Determine the [X, Y] coordinate at the center of the cell enclosing the given text.  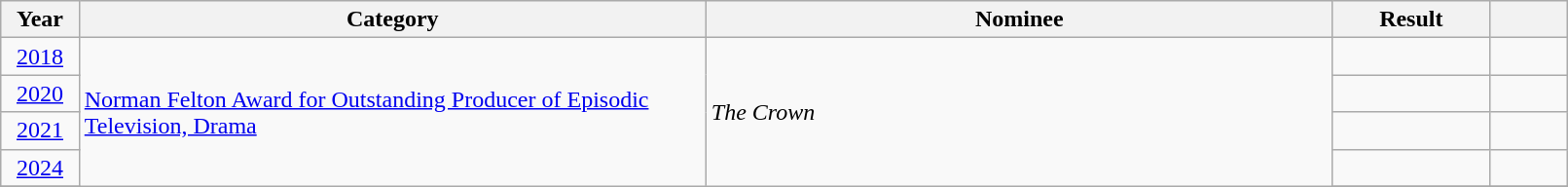
2018 [40, 56]
2020 [40, 93]
2024 [40, 168]
Year [40, 19]
Category [392, 19]
Result [1411, 19]
The Crown [1019, 112]
2021 [40, 131]
Norman Felton Award for Outstanding Producer of Episodic Television, Drama [392, 112]
Nominee [1019, 19]
